Search for the cell housing the specified text and yield its [x, y] center coordinate. 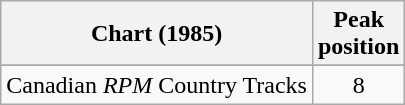
Chart (1985) [157, 34]
Canadian RPM Country Tracks [157, 85]
8 [358, 85]
Peakposition [358, 34]
